Search for the cell housing the specified text and yield its [X, Y] center coordinate. 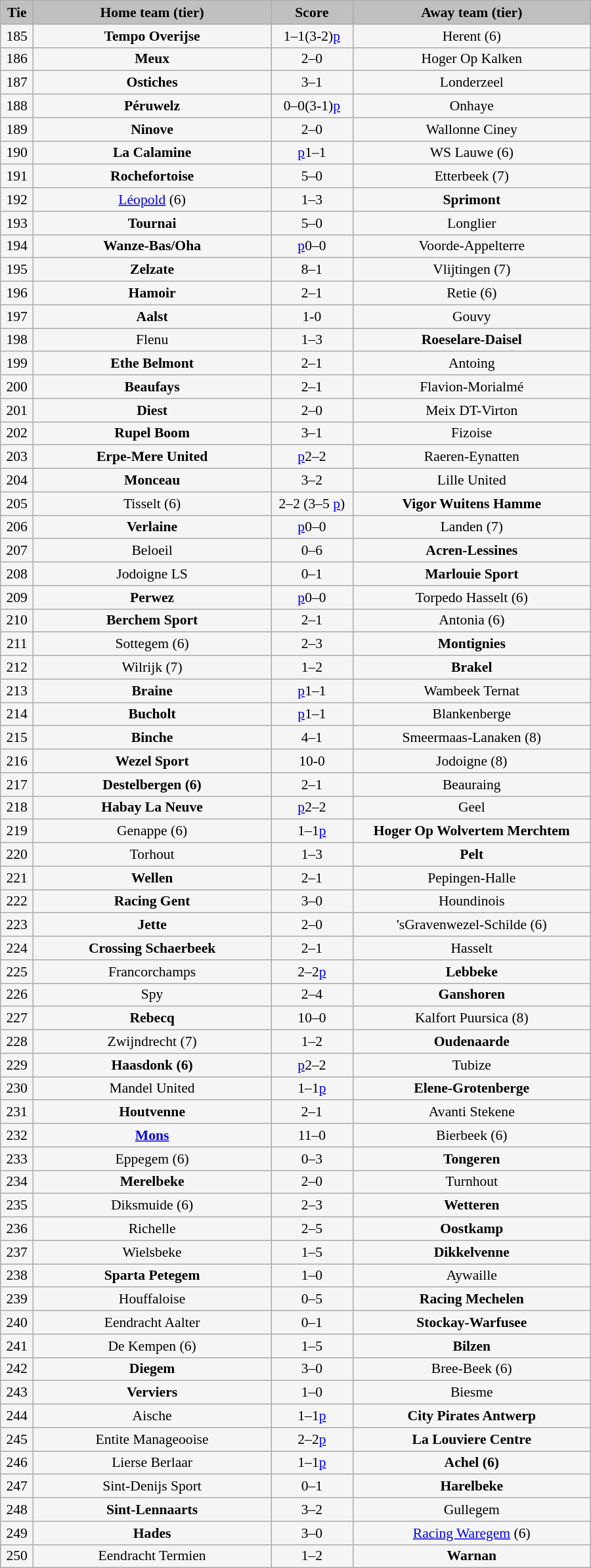
Jodoigne (8) [471, 761]
232 [17, 1135]
204 [17, 481]
Houtvenne [152, 1112]
La Calamine [152, 153]
Jette [152, 925]
Montignies [471, 644]
222 [17, 902]
Tisselt (6) [152, 504]
Houndinois [471, 902]
Hades [152, 1533]
0–3 [313, 1159]
Péruwelz [152, 106]
Monceau [152, 481]
Fizoise [471, 433]
189 [17, 129]
188 [17, 106]
Haasdonk (6) [152, 1065]
Beaufays [152, 387]
Beloeil [152, 551]
212 [17, 668]
Hoger Op Kalken [471, 59]
Retie (6) [471, 294]
1-0 [313, 316]
Biesme [471, 1393]
203 [17, 457]
Beauraing [471, 785]
Tempo Overijse [152, 36]
Sint-Lennaarts [152, 1510]
Meux [152, 59]
Wetteren [471, 1206]
Ethe Belmont [152, 364]
Brakel [471, 668]
201 [17, 410]
Sottegem (6) [152, 644]
226 [17, 995]
0–5 [313, 1299]
Racing Waregem (6) [471, 1533]
Merelbeke [152, 1182]
Tie [17, 12]
233 [17, 1159]
City Pirates Antwerp [471, 1416]
216 [17, 761]
Tongeren [471, 1159]
231 [17, 1112]
240 [17, 1322]
Sint-Denijs Sport [152, 1487]
Ostiches [152, 83]
Mandel United [152, 1089]
Léopold (6) [152, 200]
Geel [471, 808]
Landen (7) [471, 527]
Flavion-Morialmé [471, 387]
223 [17, 925]
197 [17, 316]
Gullegem [471, 1510]
Pelt [471, 855]
238 [17, 1276]
Jodoigne LS [152, 574]
Aische [152, 1416]
Wallonne Ciney [471, 129]
Eendracht Aalter [152, 1322]
8–1 [313, 270]
243 [17, 1393]
0–6 [313, 551]
221 [17, 878]
1–1(3-2)p [313, 36]
Oudenaarde [471, 1042]
Rupel Boom [152, 433]
246 [17, 1463]
Meix DT-Virton [471, 410]
Verviers [152, 1393]
4–1 [313, 738]
Achel (6) [471, 1463]
Voorde-Appelterre [471, 246]
186 [17, 59]
Ninove [152, 129]
Wambeek Ternat [471, 691]
Richelle [152, 1229]
Diegem [152, 1369]
Torpedo Hasselt (6) [471, 598]
Vigor Wuitens Hamme [471, 504]
191 [17, 177]
Home team (tier) [152, 12]
WS Lauwe (6) [471, 153]
Pepingen-Halle [471, 878]
247 [17, 1487]
Spy [152, 995]
237 [17, 1252]
Tournai [152, 223]
241 [17, 1346]
Verlaine [152, 527]
234 [17, 1182]
Lierse Berlaar [152, 1463]
Racing Gent [152, 902]
Erpe-Mere United [152, 457]
Torhout [152, 855]
Wanze-Bas/Oha [152, 246]
Bierbeek (6) [471, 1135]
2–5 [313, 1229]
Herent (6) [471, 36]
Score [313, 12]
Aywaille [471, 1276]
249 [17, 1533]
202 [17, 433]
Bilzen [471, 1346]
245 [17, 1439]
Antonia (6) [471, 621]
Rebecq [152, 1018]
218 [17, 808]
Diksmuide (6) [152, 1206]
Wellen [152, 878]
239 [17, 1299]
Racing Mechelen [471, 1299]
224 [17, 948]
Longlier [471, 223]
Hoger Op Wolvertem Merchtem [471, 831]
190 [17, 153]
Etterbeek (7) [471, 177]
Bree-Beek (6) [471, 1369]
Habay La Neuve [152, 808]
Perwez [152, 598]
Vlijtingen (7) [471, 270]
199 [17, 364]
Wilrijk (7) [152, 668]
236 [17, 1229]
225 [17, 972]
235 [17, 1206]
198 [17, 340]
193 [17, 223]
2–4 [313, 995]
242 [17, 1369]
Away team (tier) [471, 12]
244 [17, 1416]
La Louviere Centre [471, 1439]
Antoing [471, 364]
Raeren-Eynatten [471, 457]
Londerzeel [471, 83]
Flenu [152, 340]
207 [17, 551]
Berchem Sport [152, 621]
Marlouie Sport [471, 574]
250 [17, 1556]
211 [17, 644]
215 [17, 738]
Zwijndrecht (7) [152, 1042]
Dikkelvenne [471, 1252]
11–0 [313, 1135]
Wezel Sport [152, 761]
Mons [152, 1135]
Hamoir [152, 294]
200 [17, 387]
10–0 [313, 1018]
Avanti Stekene [471, 1112]
2–2 (3–5 p) [313, 504]
Ganshoren [471, 995]
Acren-Lessines [471, 551]
Aalst [152, 316]
187 [17, 83]
Sprimont [471, 200]
Roeselare-Daisel [471, 340]
Diest [152, 410]
194 [17, 246]
214 [17, 714]
Elene-Grotenberge [471, 1089]
210 [17, 621]
Stockay-Warfusee [471, 1322]
Smeermaas-Lanaken (8) [471, 738]
206 [17, 527]
192 [17, 200]
248 [17, 1510]
229 [17, 1065]
10-0 [313, 761]
213 [17, 691]
Francorchamps [152, 972]
Sparta Petegem [152, 1276]
208 [17, 574]
Hasselt [471, 948]
228 [17, 1042]
Eendracht Termien [152, 1556]
Kalfort Puursica (8) [471, 1018]
Harelbeke [471, 1487]
Bucholt [152, 714]
227 [17, 1018]
Destelbergen (6) [152, 785]
Lille United [471, 481]
Blankenberge [471, 714]
Wielsbeke [152, 1252]
Eppegem (6) [152, 1159]
'sGravenwezel-Schilde (6) [471, 925]
196 [17, 294]
Zelzate [152, 270]
Warnan [471, 1556]
205 [17, 504]
Lebbeke [471, 972]
209 [17, 598]
Crossing Schaerbeek [152, 948]
219 [17, 831]
Genappe (6) [152, 831]
217 [17, 785]
195 [17, 270]
220 [17, 855]
Gouvy [471, 316]
Onhaye [471, 106]
0–0(3-1)p [313, 106]
Binche [152, 738]
De Kempen (6) [152, 1346]
Rochefortoise [152, 177]
230 [17, 1089]
Turnhout [471, 1182]
Entite Manageooise [152, 1439]
Oostkamp [471, 1229]
185 [17, 36]
Houffaloise [152, 1299]
Braine [152, 691]
Tubize [471, 1065]
